Find where the given text appears and provide that cell's center as [X, Y] coordinate. 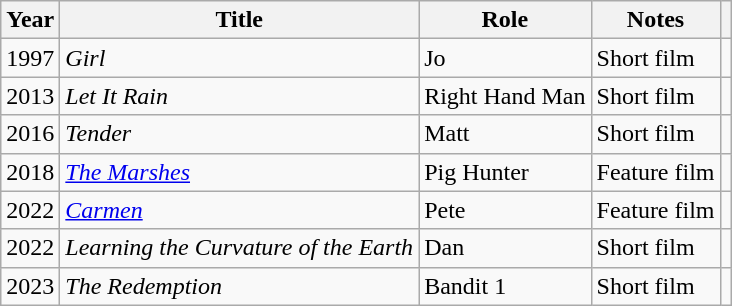
Matt [505, 134]
Bandit 1 [505, 286]
Carmen [240, 210]
Let It Rain [240, 96]
The Redemption [240, 286]
Dan [505, 248]
Jo [505, 58]
1997 [30, 58]
Title [240, 20]
Role [505, 20]
2023 [30, 286]
Notes [656, 20]
Learning the Curvature of the Earth [240, 248]
2016 [30, 134]
2013 [30, 96]
2018 [30, 172]
Girl [240, 58]
The Marshes [240, 172]
Year [30, 20]
Right Hand Man [505, 96]
Pig Hunter [505, 172]
Pete [505, 210]
Tender [240, 134]
